Determine the [X, Y] coordinate at the center of the cell enclosing the given text.  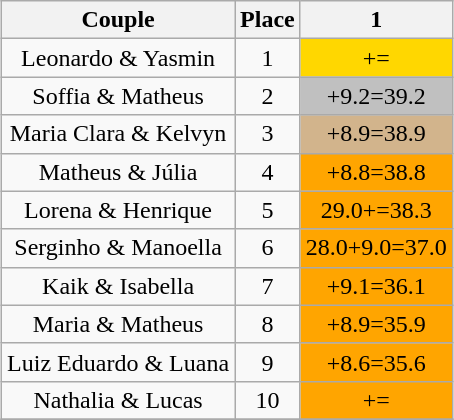
+8.6=35.6 [376, 362]
Leonardo & Yasmin [118, 58]
Place [268, 20]
Maria & Matheus [118, 324]
9 [268, 362]
8 [268, 324]
Soffia & Matheus [118, 96]
+8.8=38.8 [376, 172]
Nathalia & Lucas [118, 400]
5 [268, 210]
29.0+=38.3 [376, 210]
+9.1=36.1 [376, 286]
Lorena & Henrique [118, 210]
7 [268, 286]
Matheus & Júlia [118, 172]
Luiz Eduardo & Luana [118, 362]
6 [268, 248]
+8.9=35.9 [376, 324]
Maria Clara & Kelvyn [118, 134]
Couple [118, 20]
+8.9=38.9 [376, 134]
10 [268, 400]
28.0+9.0=37.0 [376, 248]
2 [268, 96]
+9.2=39.2 [376, 96]
Kaik & Isabella [118, 286]
4 [268, 172]
3 [268, 134]
Serginho & Manoella [118, 248]
